From the cell containing the given text, extract its center point as [X, Y] coordinate. 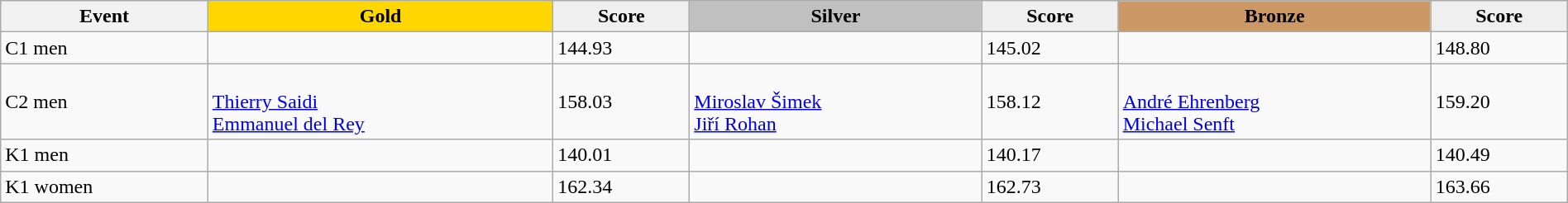
Event [104, 17]
158.03 [622, 101]
162.34 [622, 186]
145.02 [1050, 48]
158.12 [1050, 101]
159.20 [1499, 101]
148.80 [1499, 48]
C1 men [104, 48]
André EhrenbergMichael Senft [1274, 101]
Thierry SaidiEmmanuel del Rey [380, 101]
140.49 [1499, 155]
163.66 [1499, 186]
K1 women [104, 186]
Gold [380, 17]
K1 men [104, 155]
C2 men [104, 101]
140.17 [1050, 155]
Silver [835, 17]
144.93 [622, 48]
140.01 [622, 155]
Bronze [1274, 17]
162.73 [1050, 186]
Miroslav ŠimekJiří Rohan [835, 101]
